Scan for the cell matching the given text and deliver its (X, Y) coordinate at center. 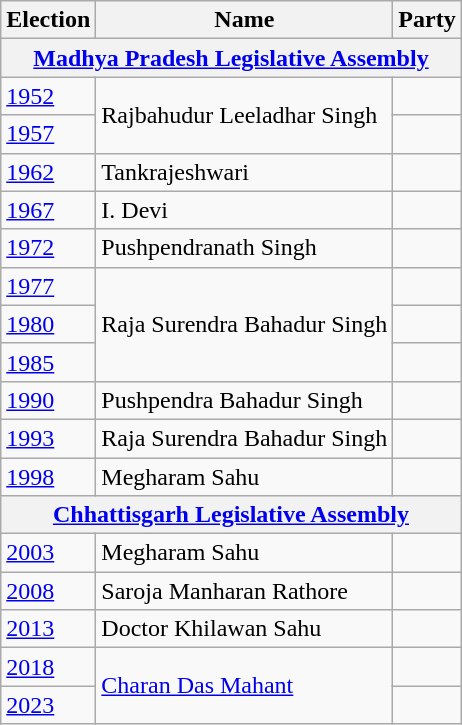
2008 (48, 591)
1990 (48, 400)
1962 (48, 172)
2013 (48, 629)
I. Devi (244, 210)
2018 (48, 667)
1980 (48, 324)
Saroja Manharan Rathore (244, 591)
Charan Das Mahant (244, 686)
Name (244, 20)
1952 (48, 96)
2023 (48, 705)
1998 (48, 477)
Party (427, 20)
1957 (48, 134)
Doctor Khilawan Sahu (244, 629)
Pushpendranath Singh (244, 248)
Madhya Pradesh Legislative Assembly (231, 58)
1993 (48, 438)
1967 (48, 210)
1985 (48, 362)
Pushpendra Bahadur Singh (244, 400)
Tankrajeshwari (244, 172)
1977 (48, 286)
Chhattisgarh Legislative Assembly (231, 515)
Rajbahudur Leeladhar Singh (244, 115)
2003 (48, 553)
1972 (48, 248)
Election (48, 20)
